Locate the cell with the specified text and output its [X, Y] center coordinate. 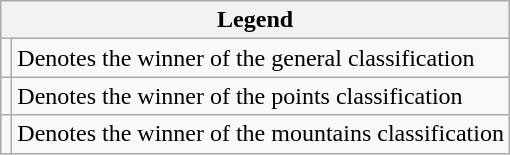
Legend [256, 20]
Denotes the winner of the points classification [261, 96]
Denotes the winner of the general classification [261, 58]
Denotes the winner of the mountains classification [261, 134]
